Search for the cell housing the specified text and yield its [x, y] center coordinate. 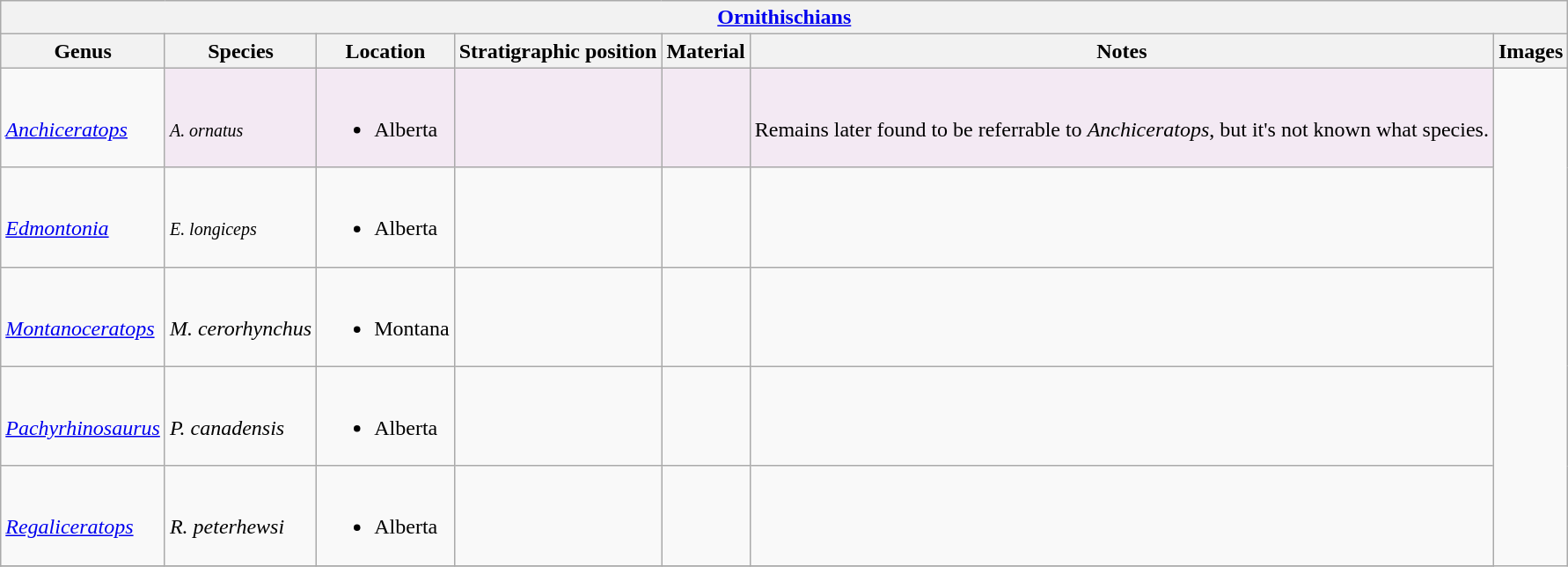
Images [1530, 51]
A. ornatus [240, 118]
Remains later found to be referrable to Anchiceratops, but it's not known what species. [1121, 118]
Anchiceratops [83, 118]
M. cerorhynchus [240, 317]
R. peterhewsi [240, 516]
P. canadensis [240, 416]
Species [240, 51]
Montana [385, 317]
Stratigraphic position [558, 51]
Location [385, 51]
Ornithischians [785, 18]
Material [706, 51]
Montanoceratops [83, 317]
E. longiceps [240, 217]
Regaliceratops [83, 516]
Genus [83, 51]
Pachyrhinosaurus [83, 416]
Notes [1121, 51]
Edmontonia [83, 217]
